Return the [x, y] coordinate for the center point of the cell that contains the specified text.  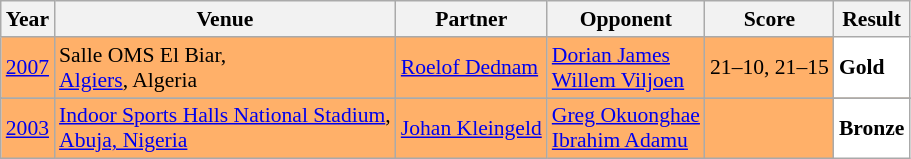
Johan Kleingeld [472, 128]
Greg Okuonghae Ibrahim Adamu [626, 128]
Result [872, 19]
Roelof Dednam [472, 68]
Bronze [872, 128]
Opponent [626, 19]
2007 [28, 68]
Indoor Sports Halls National Stadium,Abuja, Nigeria [225, 128]
Dorian James Willem Viljoen [626, 68]
Score [770, 19]
Partner [472, 19]
21–10, 21–15 [770, 68]
Salle OMS El Biar,Algiers, Algeria [225, 68]
Year [28, 19]
Gold [872, 68]
2003 [28, 128]
Venue [225, 19]
